Scan for the cell matching the given text and deliver its [X, Y] coordinate at center. 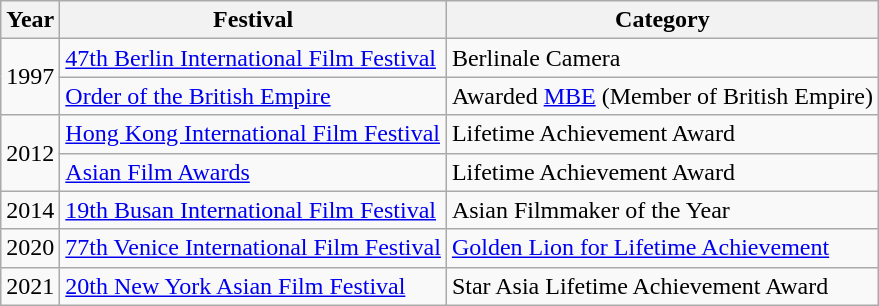
Asian Film Awards [254, 172]
2020 [30, 248]
Order of the British Empire [254, 96]
2012 [30, 153]
Star Asia Lifetime Achievement Award [662, 286]
Year [30, 20]
47th Berlin International Film Festival [254, 58]
1997 [30, 77]
Awarded MBE (Member of British Empire) [662, 96]
Category [662, 20]
2021 [30, 286]
Hong Kong International Film Festival [254, 134]
20th New York Asian Film Festival [254, 286]
Asian Filmmaker of the Year [662, 210]
19th Busan International Film Festival [254, 210]
77th Venice International Film Festival [254, 248]
Festival [254, 20]
2014 [30, 210]
Berlinale Camera [662, 58]
Golden Lion for Lifetime Achievement [662, 248]
